Identify which cell holds the provided text, then report its [x, y] central coordinate. 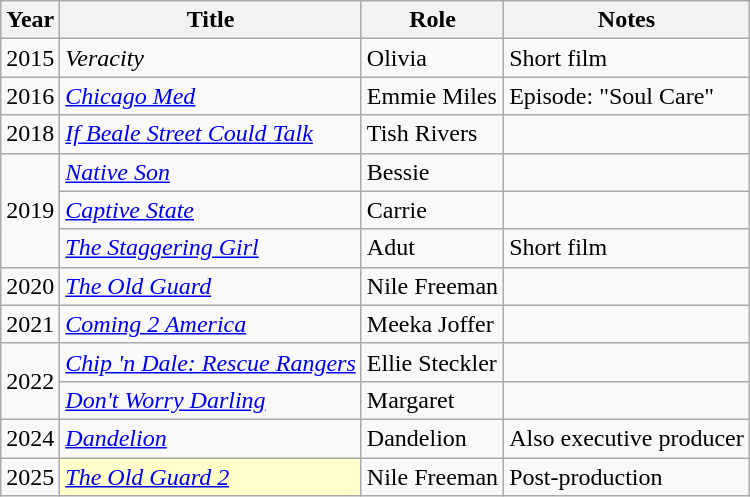
Bessie [432, 172]
2024 [30, 438]
Native Son [210, 172]
Adut [432, 248]
Role [432, 20]
2018 [30, 134]
Carrie [432, 210]
Chip 'n Dale: Rescue Rangers [210, 362]
Also executive producer [627, 438]
Coming 2 America [210, 324]
Olivia [432, 58]
Emmie Miles [432, 96]
2025 [30, 477]
Year [30, 20]
If Beale Street Could Talk [210, 134]
Ellie Steckler [432, 362]
2019 [30, 210]
2020 [30, 286]
Notes [627, 20]
The Staggering Girl [210, 248]
Episode: "Soul Care" [627, 96]
2015 [30, 58]
Title [210, 20]
2016 [30, 96]
The Old Guard 2 [210, 477]
Tish Rivers [432, 134]
Captive State [210, 210]
Margaret [432, 400]
Post-production [627, 477]
Don't Worry Darling [210, 400]
2021 [30, 324]
Veracity [210, 58]
Meeka Joffer [432, 324]
Chicago Med [210, 96]
The Old Guard [210, 286]
2022 [30, 381]
